Determine the (x, y) coordinate at the center of the cell enclosing the given text.  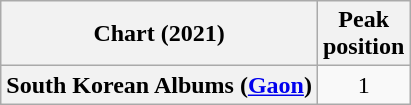
South Korean Albums (Gaon) (160, 85)
Peakposition (363, 34)
1 (363, 85)
Chart (2021) (160, 34)
